Extract the [x, y] coordinate from the center of the cell holding the provided text.  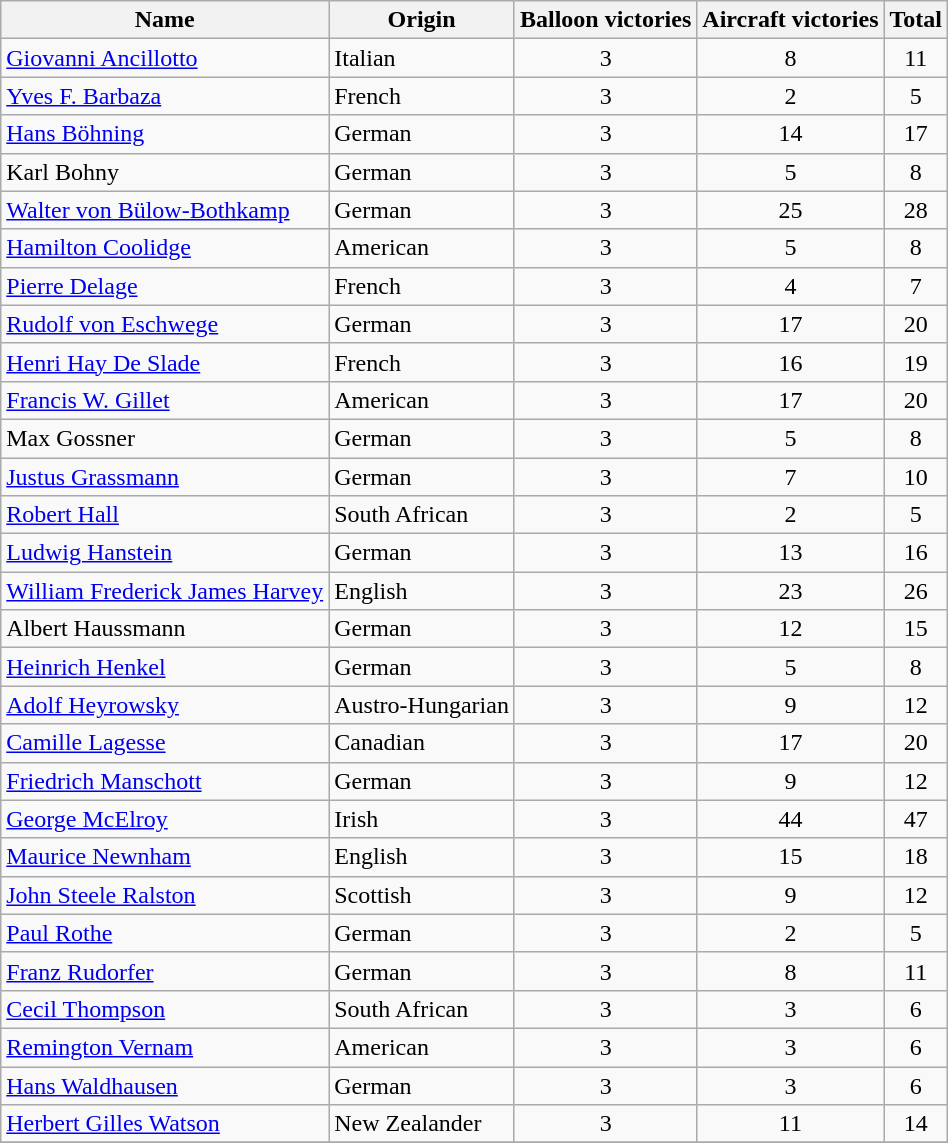
Name [165, 20]
Franz Rudorfer [165, 971]
Yves F. Barbaza [165, 96]
19 [916, 362]
Henri Hay De Slade [165, 362]
4 [790, 286]
Canadian [422, 743]
Hans Waldhausen [165, 1085]
Adolf Heyrowsky [165, 705]
23 [790, 591]
Francis W. Gillet [165, 400]
Irish [422, 819]
Pierre Delage [165, 286]
New Zealander [422, 1124]
Herbert Gilles Watson [165, 1124]
William Frederick James Harvey [165, 591]
Rudolf von Eschwege [165, 324]
Italian [422, 58]
George McElroy [165, 819]
Cecil Thompson [165, 1009]
Total [916, 20]
13 [790, 553]
Walter von Bülow-Bothkamp [165, 210]
Paul Rothe [165, 933]
Balloon victories [605, 20]
Heinrich Henkel [165, 667]
Friedrich Manschott [165, 781]
Origin [422, 20]
Hans Böhning [165, 134]
Hamilton Coolidge [165, 248]
Maurice Newnham [165, 857]
Aircraft victories [790, 20]
26 [916, 591]
25 [790, 210]
Scottish [422, 895]
John Steele Ralston [165, 895]
44 [790, 819]
Remington Vernam [165, 1047]
Justus Grassmann [165, 477]
Albert Haussmann [165, 629]
47 [916, 819]
Max Gossner [165, 438]
28 [916, 210]
18 [916, 857]
Karl Bohny [165, 172]
Robert Hall [165, 515]
Giovanni Ancillotto [165, 58]
10 [916, 477]
Camille Lagesse [165, 743]
Ludwig Hanstein [165, 553]
Austro-Hungarian [422, 705]
